Capture the cell that displays the provided text and extract its (x, y) central coordinate. 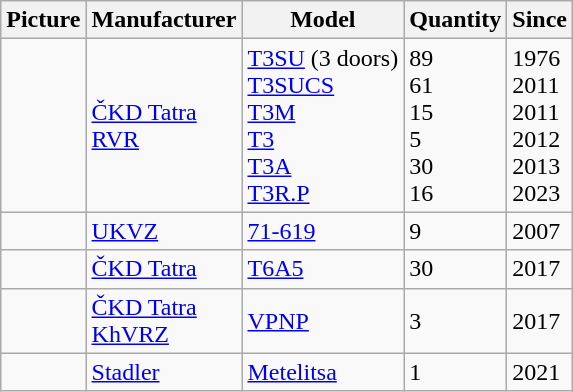
T6A5 (323, 269)
3 (456, 320)
Since (540, 20)
T3SU (3 doors)T3SUCST3MT3T3AT3R.P (323, 126)
Model (323, 20)
Manufacturer (164, 20)
ČKD Tatra RVR (164, 126)
Stadler (164, 372)
ČKD Tatra KhVRZ (164, 320)
ČKD Tatra (164, 269)
VPNP (323, 320)
Metelitsa (323, 372)
9 (456, 231)
30 (456, 269)
Quantity (456, 20)
197620112011201220132023 (540, 126)
1 (456, 372)
89611553016 (456, 126)
UKVZ (164, 231)
71-619 (323, 231)
2007 (540, 231)
Picture (44, 20)
2021 (540, 372)
